Scan for the cell matching the given text and deliver its [X, Y] coordinate at center. 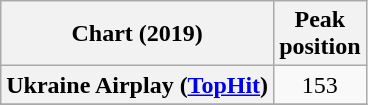
153 [320, 85]
Ukraine Airplay (TopHit) [138, 85]
Chart (2019) [138, 34]
Peakposition [320, 34]
